Find where the given text appears and provide that cell's center as (X, Y) coordinate. 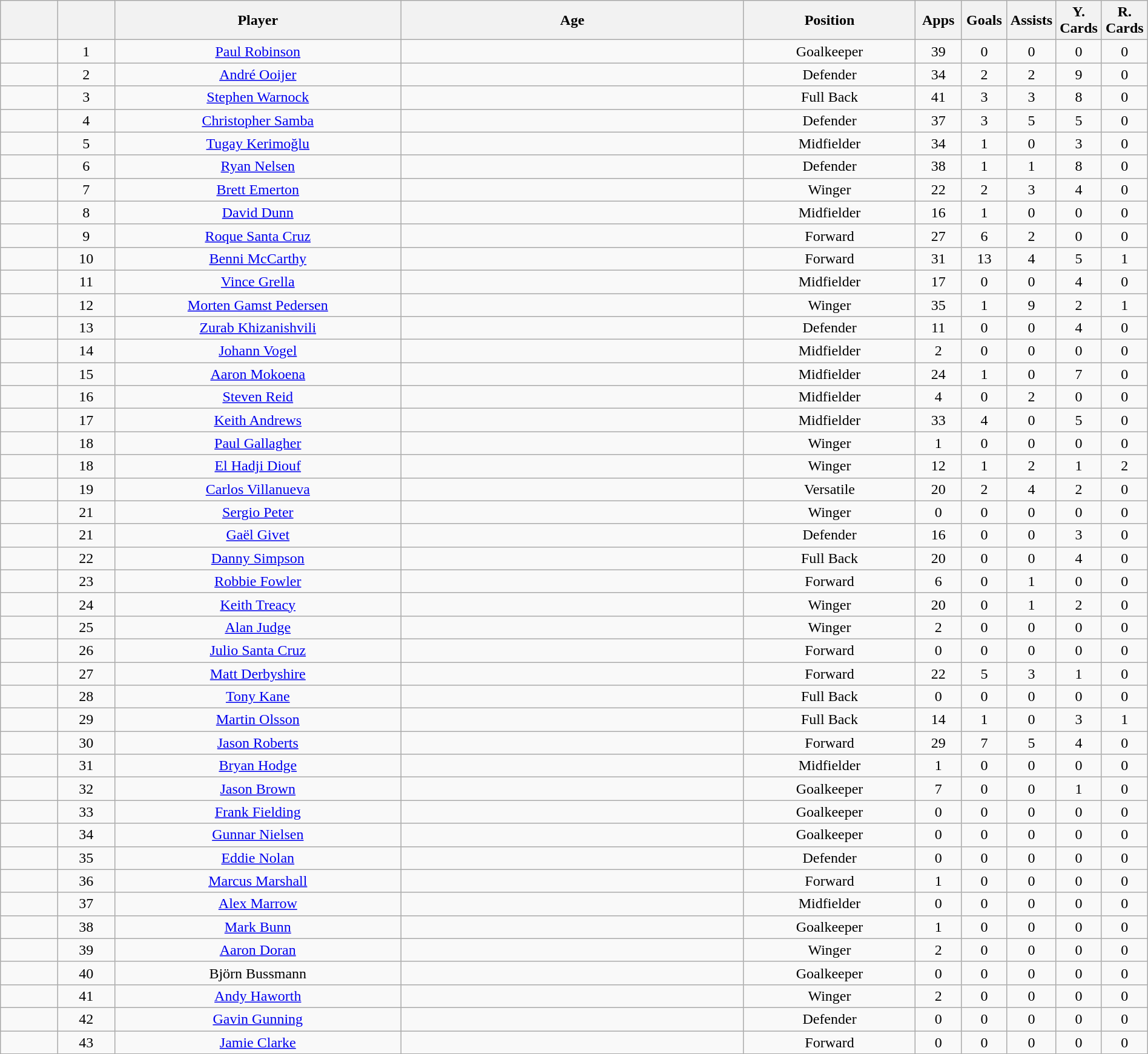
Steven Reid (258, 397)
28 (86, 697)
Jamie Clarke (258, 1042)
Aaron Mokoena (258, 374)
Keith Andrews (258, 420)
Matt Derbyshire (258, 674)
40 (86, 973)
26 (86, 650)
Gavin Gunning (258, 1019)
Paul Robinson (258, 51)
Assists (1031, 21)
Position (830, 21)
Morten Gamst Pedersen (258, 305)
Tugay Kerimoğlu (258, 143)
Björn Bussmann (258, 973)
Benni McCarthy (258, 259)
Martin Olsson (258, 720)
Stephen Warnock (258, 97)
Danny Simpson (258, 558)
El Hadji Diouf (258, 466)
Christopher Samba (258, 120)
Y. Cards (1079, 21)
Andy Haworth (258, 996)
25 (86, 627)
Ryan Nelsen (258, 166)
Apps (939, 21)
Age (572, 21)
Gunnar Nielsen (258, 835)
Eddie Nolan (258, 858)
Jason Roberts (258, 743)
19 (86, 489)
Aaron Doran (258, 950)
43 (86, 1042)
Zurab Khizanishvili (258, 328)
Robbie Fowler (258, 581)
Julio Santa Cruz (258, 650)
Marcus Marshall (258, 881)
Player (258, 21)
Sergio Peter (258, 512)
Roque Santa Cruz (258, 236)
36 (86, 881)
30 (86, 743)
Goals (985, 21)
42 (86, 1019)
Frank Fielding (258, 812)
R. Cards (1124, 21)
Carlos Villanueva (258, 489)
23 (86, 581)
Bryan Hodge (258, 766)
Jason Brown (258, 789)
32 (86, 789)
André Ooijer (258, 74)
Mark Bunn (258, 927)
Vince Grella (258, 282)
Johann Vogel (258, 351)
Tony Kane (258, 697)
Alex Marrow (258, 904)
Keith Treacy (258, 604)
Brett Emerton (258, 189)
Gaël Givet (258, 535)
Alan Judge (258, 627)
15 (86, 374)
10 (86, 259)
Paul Gallagher (258, 443)
Versatile (830, 489)
David Dunn (258, 212)
